Capture the cell that displays the provided text and extract its (X, Y) central coordinate. 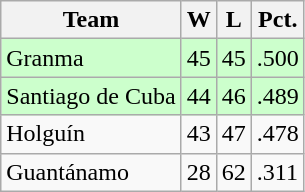
47 (234, 134)
46 (234, 96)
.500 (278, 58)
.478 (278, 134)
.311 (278, 172)
28 (198, 172)
.489 (278, 96)
Pct. (278, 20)
W (198, 20)
44 (198, 96)
Holguín (91, 134)
Team (91, 20)
43 (198, 134)
62 (234, 172)
Guantánamo (91, 172)
Granma (91, 58)
Santiago de Cuba (91, 96)
L (234, 20)
